Return the [X, Y] coordinate for the center point of the cell that contains the specified text.  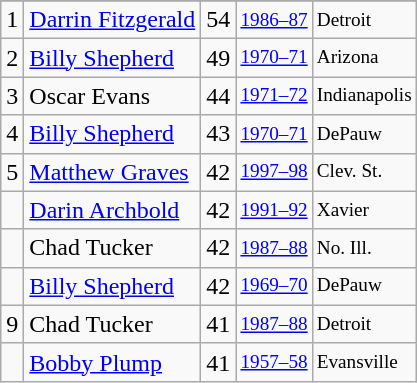
Indianapolis [364, 96]
1997–98 [274, 172]
2 [12, 58]
Clev. St. [364, 172]
1991–92 [274, 210]
49 [218, 58]
54 [218, 20]
43 [218, 134]
4 [12, 134]
Oscar Evans [112, 96]
Arizona [364, 58]
1957–58 [274, 362]
Darrin Fitzgerald [112, 20]
Matthew Graves [112, 172]
3 [12, 96]
Darin Archbold [112, 210]
Xavier [364, 210]
44 [218, 96]
1 [12, 20]
No. Ill. [364, 248]
5 [12, 172]
1969–70 [274, 286]
Bobby Plump [112, 362]
9 [12, 324]
1971–72 [274, 96]
1986–87 [274, 20]
Evansville [364, 362]
